Pinpoint the cell where the given text exists, returning its [x, y] midpoint coordinate. 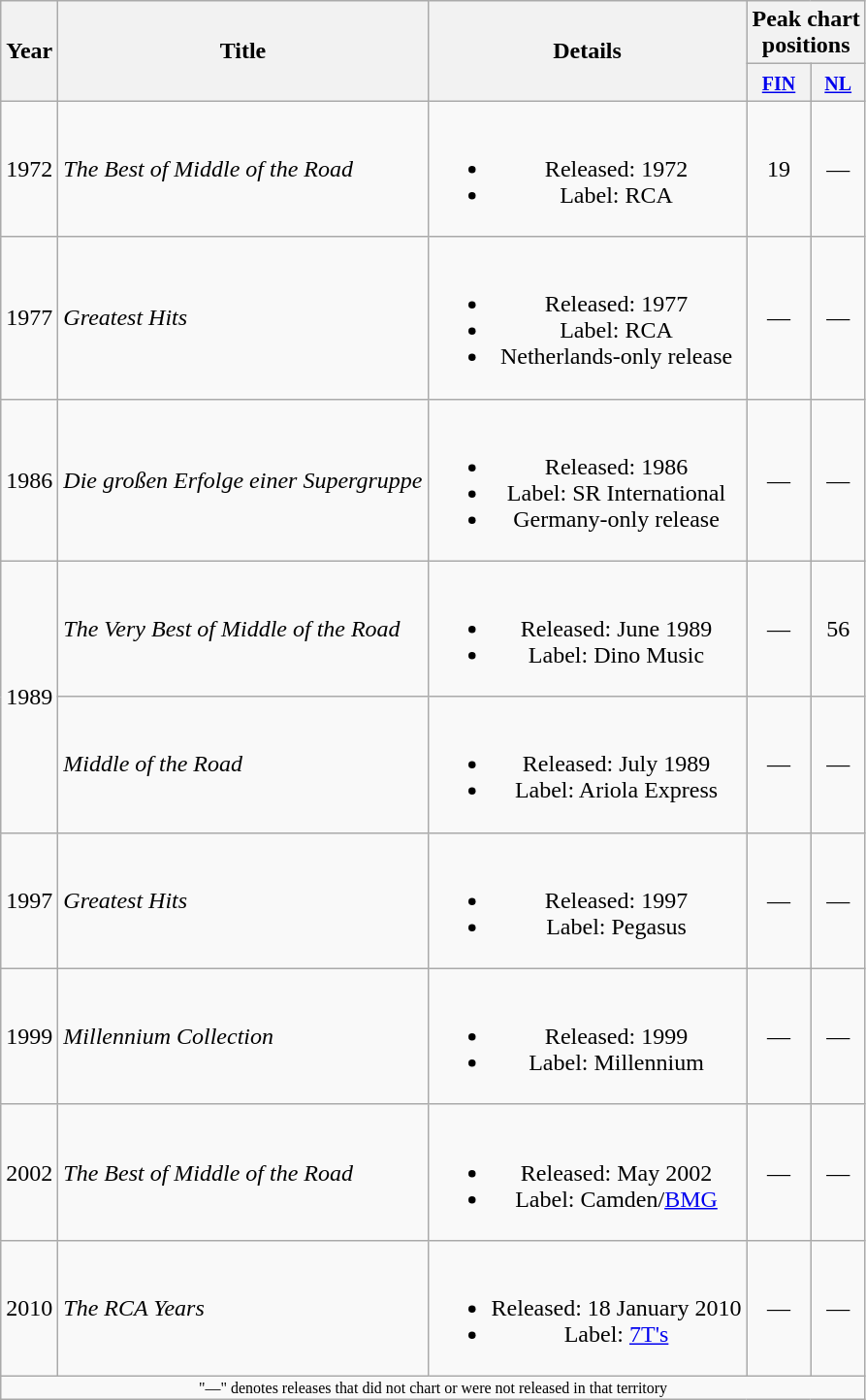
1972 [29, 169]
Peak chartpositions [806, 33]
Released: 1999Label: Millennium [588, 1036]
Released: 1997Label: Pegasus [588, 900]
The RCA Years [242, 1308]
Millennium Collection [242, 1036]
Released: July 1989Label: Ariola Express [588, 765]
Released: 1972Label: RCA [588, 169]
NL [838, 82]
19 [779, 169]
FIN [779, 82]
2002 [29, 1172]
The Very Best of Middle of the Road [242, 629]
1999 [29, 1036]
Released: 1977Label: RCANetherlands-only release [588, 318]
Title [242, 50]
Released: May 2002Label: Camden/BMG [588, 1172]
Released: 18 January 2010Label: 7T's [588, 1308]
1989 [29, 697]
56 [838, 629]
2010 [29, 1308]
1986 [29, 479]
Die großen Erfolge einer Supergruppe [242, 479]
Details [588, 50]
1997 [29, 900]
"—" denotes releases that did not chart or were not released in that territory [433, 1387]
Released: 1986Label: SR InternationalGermany-only release [588, 479]
Middle of the Road [242, 765]
Released: June 1989Label: Dino Music [588, 629]
Year [29, 50]
1977 [29, 318]
